Scan for the cell matching the given text and deliver its (x, y) coordinate at center. 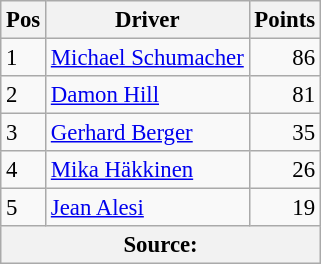
Mika Häkkinen (148, 170)
Pos (24, 20)
35 (284, 133)
81 (284, 95)
5 (24, 208)
Michael Schumacher (148, 58)
26 (284, 170)
Points (284, 20)
86 (284, 58)
Gerhard Berger (148, 133)
2 (24, 95)
3 (24, 133)
Driver (148, 20)
Jean Alesi (148, 208)
1 (24, 58)
19 (284, 208)
4 (24, 170)
Damon Hill (148, 95)
Source: (161, 245)
